Return (x, y) of the center of cell containing provided text 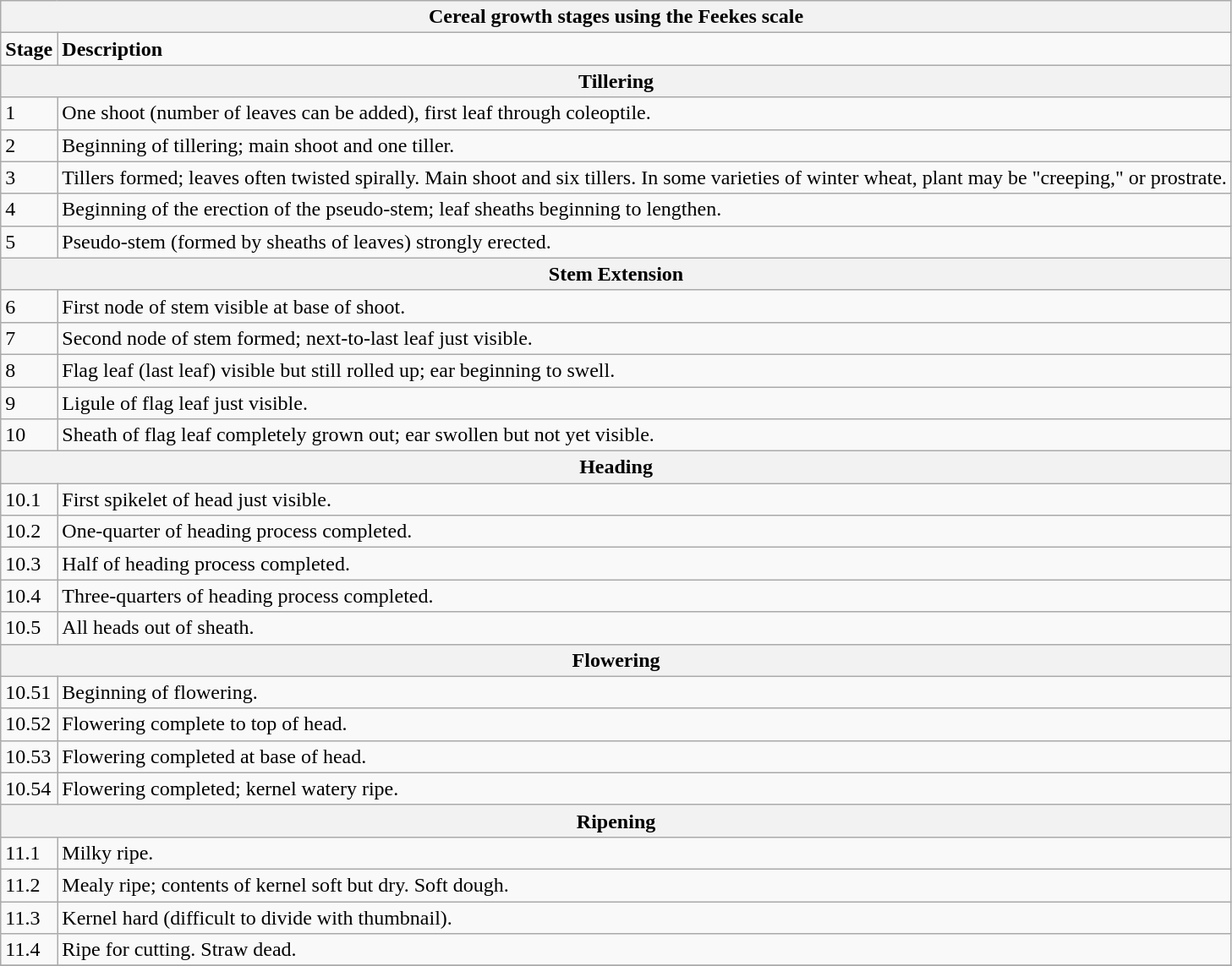
10.2 (29, 532)
10.52 (29, 724)
All heads out of sheath. (644, 628)
Heading (616, 467)
Beginning of the erection of the pseudo-stem; leaf sheaths beginning to lengthen. (644, 210)
Ripe for cutting. Straw dead. (644, 950)
10.5 (29, 628)
2 (29, 145)
Flowering completed at base of head. (644, 756)
11.2 (29, 885)
3 (29, 177)
Description (644, 49)
Pseudo-stem (formed by sheaths of leaves) strongly erected. (644, 242)
6 (29, 306)
10.54 (29, 789)
10.1 (29, 499)
Half of heading process completed. (644, 564)
Mealy ripe; contents of kernel soft but dry. Soft dough. (644, 885)
Second node of stem formed; next-to-last leaf just visible. (644, 338)
Sheath of flag leaf completely grown out; ear swollen but not yet visible. (644, 435)
Flowering complete to top of head. (644, 724)
Kernel hard (difficult to divide with thumbnail). (644, 917)
Three-quarters of heading process completed. (644, 596)
10.53 (29, 756)
Beginning of flowering. (644, 692)
Stem Extension (616, 274)
First spikelet of head just visible. (644, 499)
10.51 (29, 692)
Beginning of tillering; main shoot and one tiller. (644, 145)
Flowering (616, 660)
10.3 (29, 564)
8 (29, 370)
First node of stem visible at base of shoot. (644, 306)
7 (29, 338)
One-quarter of heading process completed. (644, 532)
Tillers formed; leaves often twisted spirally. Main shoot and six tillers. In some varieties of winter wheat, plant may be "creeping," or prostrate. (644, 177)
Cereal growth stages using the Feekes scale (616, 17)
11.3 (29, 917)
Flowering completed; kernel watery ripe. (644, 789)
10.4 (29, 596)
Milky ripe. (644, 853)
9 (29, 403)
Ligule of flag leaf just visible. (644, 403)
4 (29, 210)
One shoot (number of leaves can be added), first leaf through coleoptile. (644, 113)
10 (29, 435)
Stage (29, 49)
11.1 (29, 853)
5 (29, 242)
Ripening (616, 821)
1 (29, 113)
Flag leaf (last leaf) visible but still rolled up; ear beginning to swell. (644, 370)
11.4 (29, 950)
Tillering (616, 81)
